Find where the given text appears and provide that cell's center as [X, Y] coordinate. 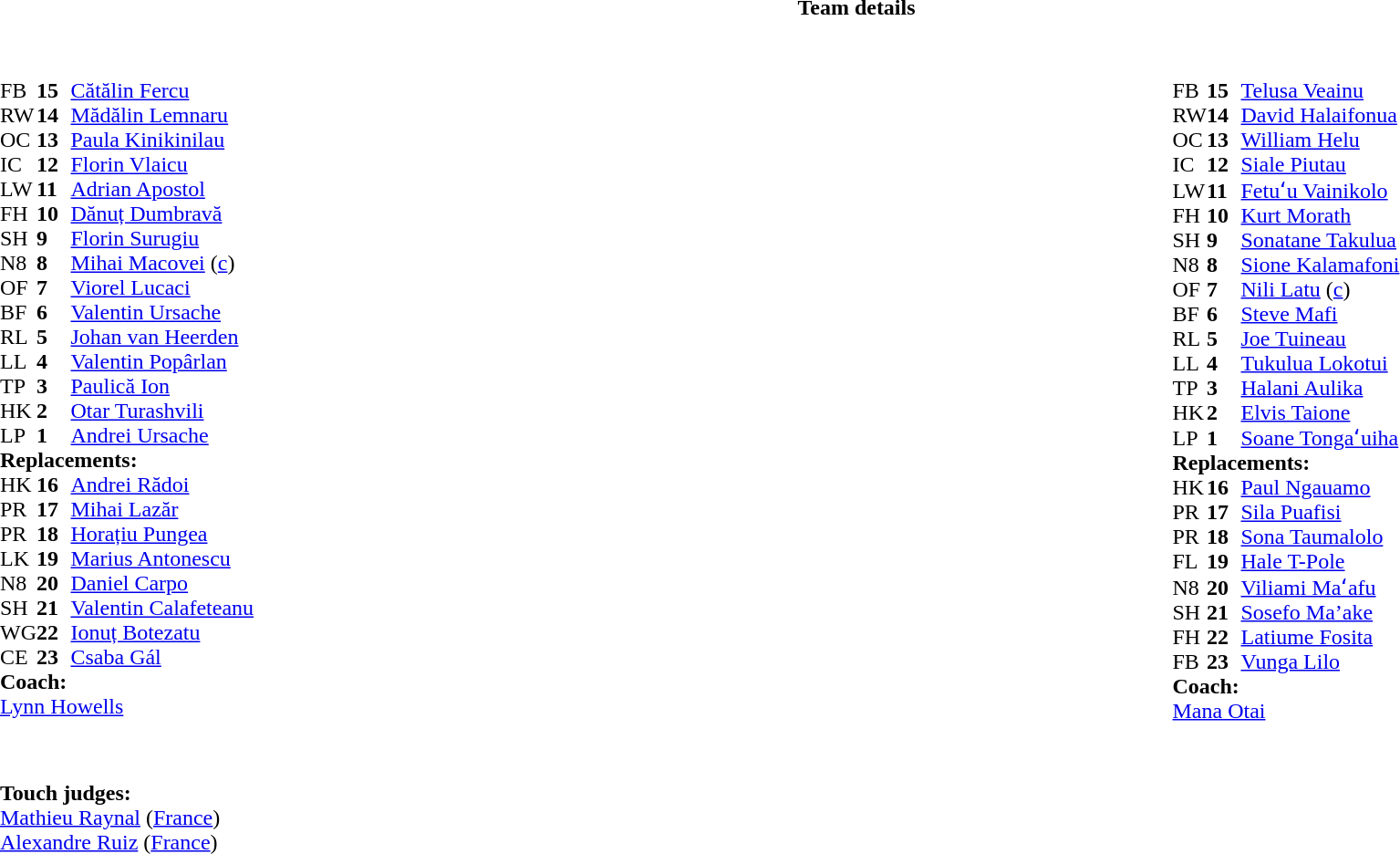
Sonatane Takulua [1321, 241]
Viliami Maʻafu [1321, 587]
Andrei Rădoi [162, 485]
Florin Vlaicu [162, 164]
Horațiu Pungea [162, 535]
Adrian Apostol [162, 190]
Marius Antonescu [162, 558]
Sione Kalamafoni [1321, 265]
Paul Ngauamo [1321, 487]
Halani Aulika [1321, 389]
Mihai Lazăr [162, 509]
Latiume Fosita [1321, 637]
Viorel Lucaci [162, 288]
Joe Tuineau [1321, 339]
Vunga Lilo [1321, 662]
William Helu [1321, 141]
Valentin Ursache [162, 312]
Ionuț Botezatu [162, 633]
LK [18, 558]
Florin Surugiu [162, 239]
Mihai Macovei (c) [162, 263]
Csaba Gál [162, 657]
WG [18, 633]
Mana Otai [1286, 712]
Dănuț Dumbravă [162, 213]
Telusa Veainu [1321, 91]
Daniel Carpo [162, 584]
Lynn Howells [127, 706]
David Halaifonua [1321, 115]
Andrei Ursache [162, 436]
Johan van Heerden [162, 338]
Nili Latu (c) [1321, 290]
Elvis Taione [1321, 412]
Soane Tongaʻuiha [1321, 438]
Mădălin Lemnaru [162, 115]
CE [18, 657]
Tukulua Lokotui [1321, 363]
Otar Turashvili [162, 411]
Sila Puafisi [1321, 513]
Paulică Ion [162, 387]
Kurt Morath [1321, 215]
Valentin Calafeteanu [162, 608]
Fetuʻu Vainikolo [1321, 190]
Sona Taumalolo [1321, 536]
Siale Piutau [1321, 164]
Steve Mafi [1321, 314]
Valentin Popârlan [162, 361]
FL [1190, 562]
Paula Kinikinilau [162, 141]
Sosefo Ma’ake [1321, 613]
Hale T-Pole [1321, 562]
Cătălin Fercu [162, 91]
